Find where the given text appears and provide that cell's center as (x, y) coordinate. 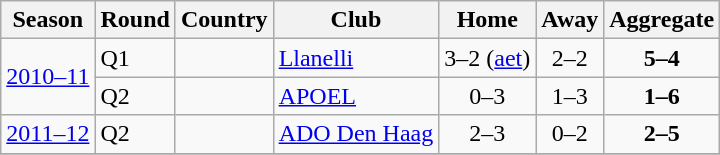
2–2 (570, 58)
3–2 (aet) (488, 58)
Aggregate (662, 20)
Club (356, 20)
Round (135, 20)
2–5 (662, 134)
0–2 (570, 134)
1–3 (570, 96)
APOEL (356, 96)
Away (570, 20)
Llanelli (356, 58)
ADO Den Haag (356, 134)
Home (488, 20)
0–3 (488, 96)
2011–12 (48, 134)
1–6 (662, 96)
5–4 (662, 58)
Q1 (135, 58)
Season (48, 20)
2010–11 (48, 77)
2–3 (488, 134)
Country (224, 20)
